Detect which cell encompasses the target text, then output its [X, Y] center coordinate. 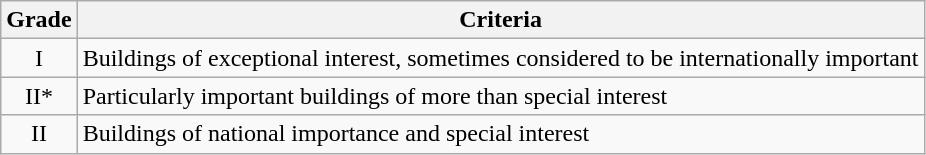
II* [39, 96]
Grade [39, 20]
Particularly important buildings of more than special interest [500, 96]
Buildings of exceptional interest, sometimes considered to be internationally important [500, 58]
Criteria [500, 20]
I [39, 58]
Buildings of national importance and special interest [500, 134]
II [39, 134]
